From the cell containing the given text, extract its center point as [x, y] coordinate. 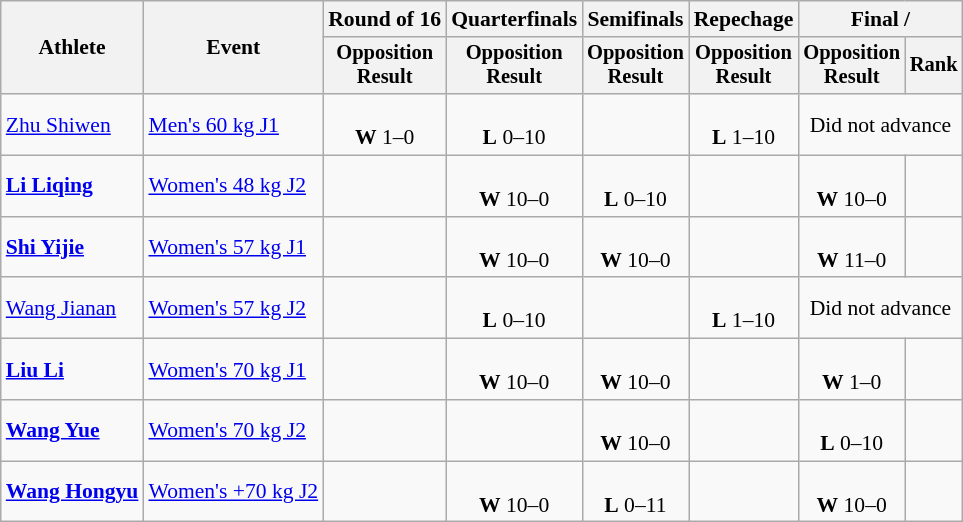
Semifinals [636, 19]
Event [233, 48]
Zhu Shiwen [72, 124]
Wang Jianan [72, 308]
Women's 57 kg J2 [233, 308]
Wang Yue [72, 430]
Women's 48 kg J2 [233, 186]
Rank [934, 66]
Liu Li [72, 370]
Men's 60 kg J1 [233, 124]
Round of 16 [384, 19]
Women's 70 kg J2 [233, 430]
Women's 57 kg J1 [233, 248]
W 11–0 [852, 248]
Li Liqing [72, 186]
Athlete [72, 48]
Repechage [744, 19]
Wang Hongyu [72, 492]
Women's 70 kg J1 [233, 370]
Final / [880, 19]
L 0–11 [636, 492]
Quarterfinals [514, 19]
Shi Yijie [72, 248]
Women's +70 kg J2 [233, 492]
